Return (x, y) of the center of cell containing provided text 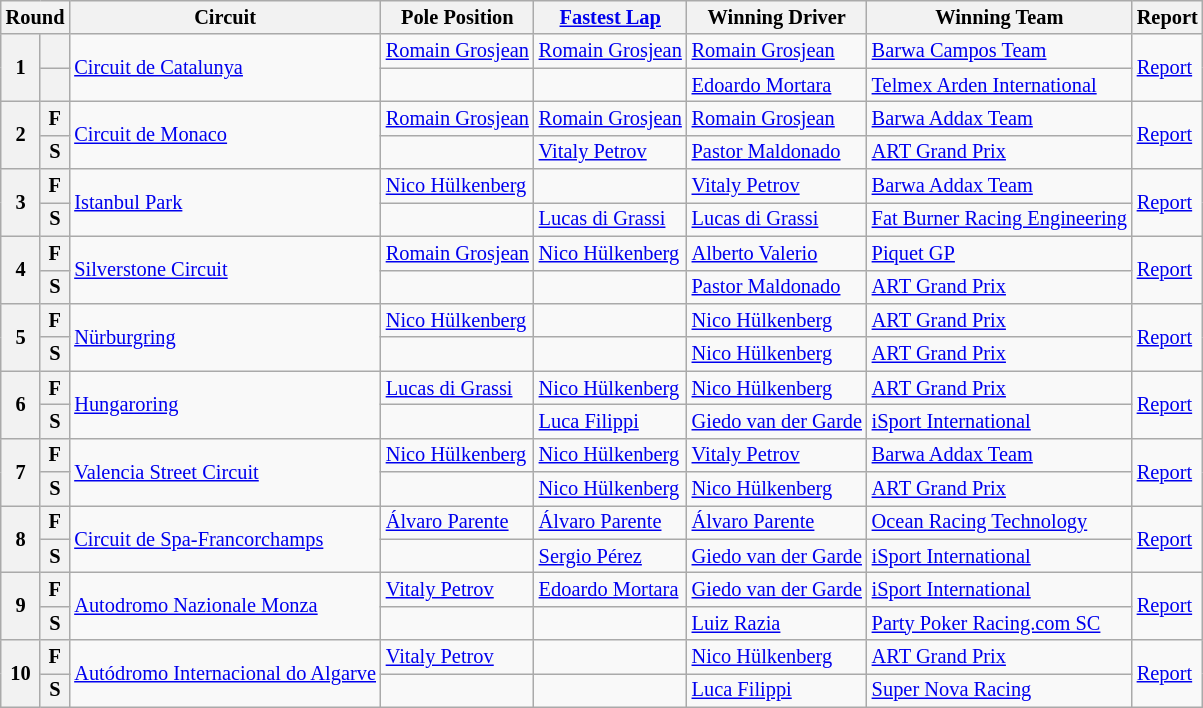
Autodromo Nazionale Monza (224, 606)
Party Poker Racing.com SC (1000, 623)
10 (20, 674)
7 (20, 472)
8 (20, 538)
Circuit de Monaco (224, 134)
Fat Burner Racing Engineering (1000, 219)
Silverstone Circuit (224, 270)
5 (20, 336)
Pole Position (458, 17)
Telmex Arden International (1000, 85)
Fastest Lap (610, 17)
Winning Driver (777, 17)
Circuit (224, 17)
1 (20, 68)
Luiz Razia (777, 623)
Super Nova Racing (1000, 690)
Ocean Racing Technology (1000, 522)
9 (20, 606)
Valencia Street Circuit (224, 472)
Nürburgring (224, 336)
Circuit de Spa-Francorchamps (224, 538)
Winning Team (1000, 17)
Istanbul Park (224, 202)
Circuit de Catalunya (224, 68)
Piquet GP (1000, 253)
Sergio Pérez (610, 556)
2 (20, 134)
Alberto Valerio (777, 253)
Autódromo Internacional do Algarve (224, 674)
Barwa Campos Team (1000, 51)
Hungaroring (224, 404)
4 (20, 270)
Round (36, 17)
3 (20, 202)
6 (20, 404)
